Detect which cell encompasses the target text, then output its [X, Y] center coordinate. 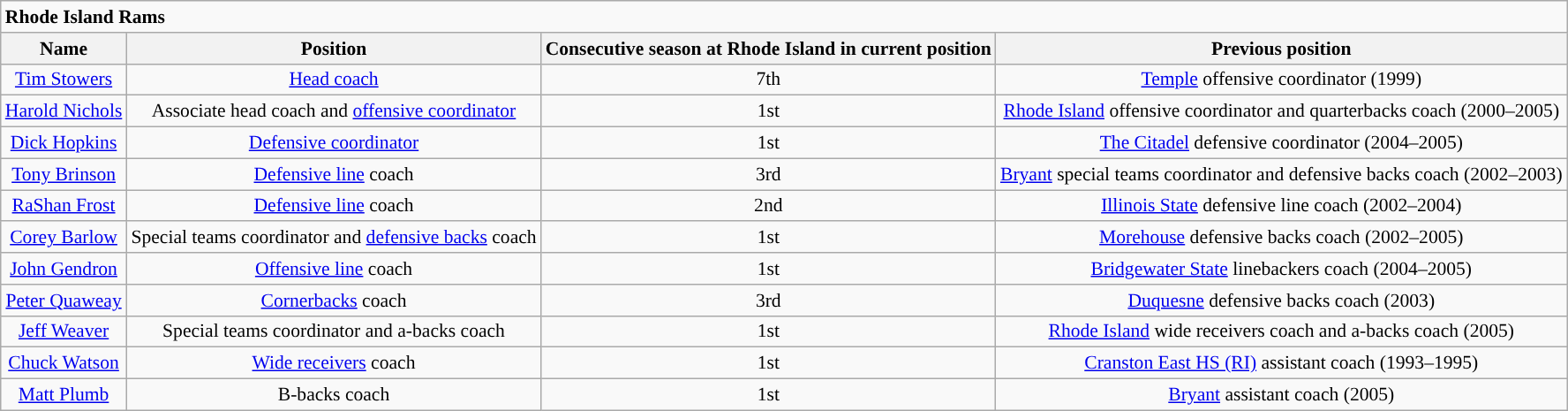
Offensive line coach [334, 269]
Defensive coordinator [334, 143]
Dick Hopkins [64, 143]
Head coach [334, 80]
Consecutive season at Rhode Island in current position [768, 49]
Cornerbacks coach [334, 301]
Bryant special teams coordinator and defensive backs coach (2002–2003) [1282, 174]
2nd [768, 206]
Special teams coordinator and a-backs coach [334, 331]
Harold Nichols [64, 111]
Rhode Island offensive coordinator and quarterbacks coach (2000–2005) [1282, 111]
John Gendron [64, 269]
Previous position [1282, 49]
Associate head coach and offensive coordinator [334, 111]
Duquesne defensive backs coach (2003) [1282, 301]
Matt Plumb [64, 395]
Morehouse defensive backs coach (2002–2005) [1282, 238]
Chuck Watson [64, 363]
Illinois State defensive line coach (2002–2004) [1282, 206]
Temple offensive coordinator (1999) [1282, 80]
Name [64, 49]
Bridgewater State linebackers coach (2004–2005) [1282, 269]
B-backs coach [334, 395]
Corey Barlow [64, 238]
RaShan Frost [64, 206]
Peter Quaweay [64, 301]
The Citadel defensive coordinator (2004–2005) [1282, 143]
Tony Brinson [64, 174]
7th [768, 80]
Cranston East HS (RI) assistant coach (1993–1995) [1282, 363]
Tim Stowers [64, 80]
Wide receivers coach [334, 363]
Rhode Island Rams [784, 17]
Jeff Weaver [64, 331]
Special teams coordinator and defensive backs coach [334, 238]
Rhode Island wide receivers coach and a-backs coach (2005) [1282, 331]
Bryant assistant coach (2005) [1282, 395]
Position [334, 49]
